Return [X, Y] of the center of cell containing provided text 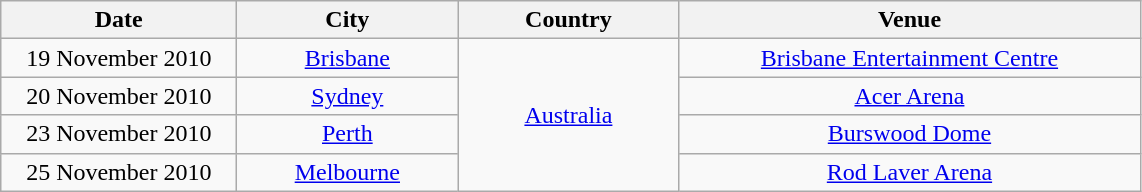
Australia [568, 115]
23 November 2010 [119, 134]
20 November 2010 [119, 96]
Melbourne [348, 172]
Sydney [348, 96]
City [348, 20]
Brisbane Entertainment Centre [910, 58]
Country [568, 20]
Acer Arena [910, 96]
Perth [348, 134]
25 November 2010 [119, 172]
Brisbane [348, 58]
Burswood Dome [910, 134]
Rod Laver Arena [910, 172]
Venue [910, 20]
19 November 2010 [119, 58]
Date [119, 20]
